For the text-containing cell, return its midpoint in [x, y] coordinate format. 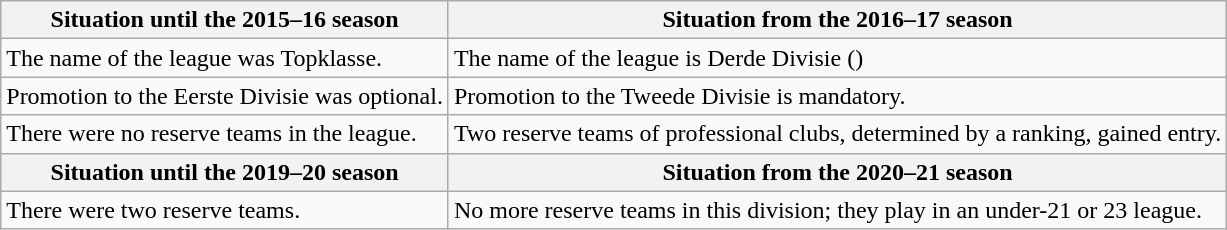
Promotion to the Eerste Divisie was optional. [225, 96]
No more reserve teams in this division; they play in an under-21 or 23 league. [837, 210]
Situation until the 2015–16 season [225, 20]
Situation from the 2020–21 season [837, 172]
There were two reserve teams. [225, 210]
The name of the league is Derde Divisie () [837, 58]
Promotion to the Tweede Divisie is mandatory. [837, 96]
Situation until the 2019–20 season [225, 172]
Situation from the 2016–17 season [837, 20]
The name of the league was Topklasse. [225, 58]
Two reserve teams of professional clubs, determined by a ranking, gained entry. [837, 134]
There were no reserve teams in the league. [225, 134]
